Provide the [X, Y] coordinate of the cell's center where the given text is located.  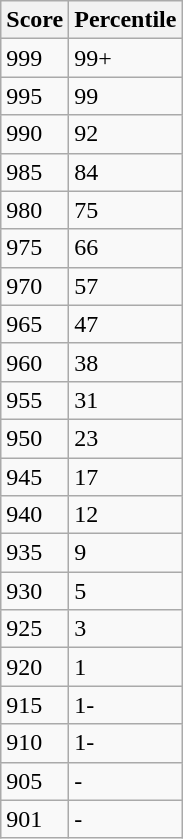
9 [126, 553]
905 [35, 781]
Percentile [126, 20]
Score [35, 20]
47 [126, 324]
950 [35, 438]
99+ [126, 58]
99 [126, 96]
920 [35, 667]
915 [35, 705]
84 [126, 172]
999 [35, 58]
960 [35, 362]
945 [35, 477]
925 [35, 629]
31 [126, 400]
92 [126, 134]
23 [126, 438]
910 [35, 743]
980 [35, 210]
75 [126, 210]
38 [126, 362]
1 [126, 667]
5 [126, 591]
57 [126, 286]
990 [35, 134]
930 [35, 591]
66 [126, 248]
955 [35, 400]
12 [126, 515]
935 [35, 553]
901 [35, 819]
985 [35, 172]
17 [126, 477]
975 [35, 248]
995 [35, 96]
940 [35, 515]
970 [35, 286]
3 [126, 629]
965 [35, 324]
